Locate the cell with the specified text and output its (x, y) center coordinate. 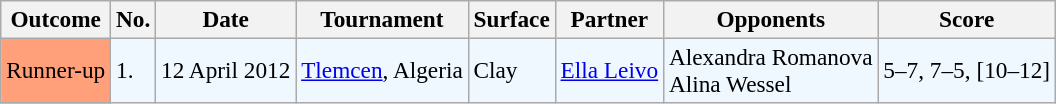
Alexandra Romanova Alina Wessel (771, 70)
Score (967, 19)
Outcome (56, 19)
1. (134, 70)
Clay (512, 70)
No. (134, 19)
Tlemcen, Algeria (382, 70)
Opponents (771, 19)
Tournament (382, 19)
12 April 2012 (226, 70)
Surface (512, 19)
Runner-up (56, 70)
Partner (609, 19)
Ella Leivo (609, 70)
5–7, 7–5, [10–12] (967, 70)
Date (226, 19)
